Return (x, y) of the center of cell containing provided text 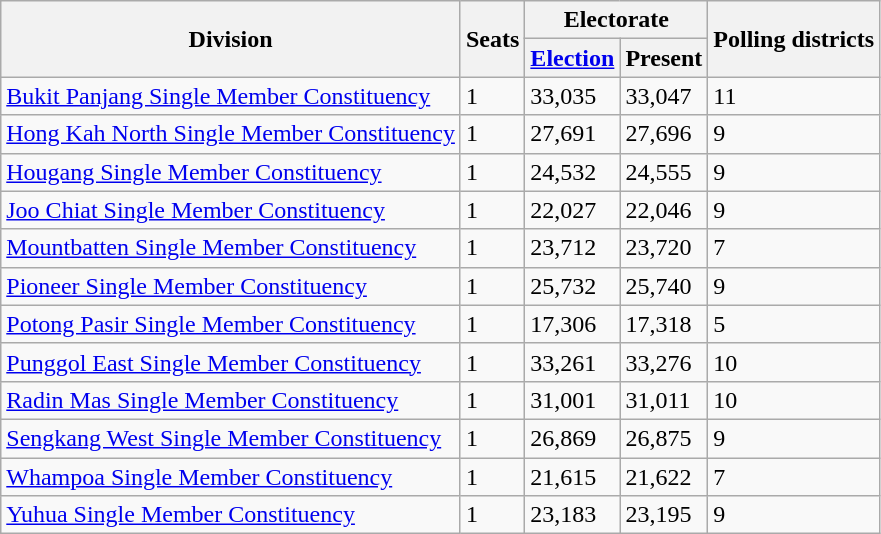
Radin Mas Single Member Constituency (231, 400)
Bukit Panjang Single Member Constituency (231, 96)
Division (231, 39)
21,622 (664, 477)
Yuhua Single Member Constituency (231, 515)
23,195 (664, 515)
11 (794, 96)
17,318 (664, 324)
Joo Chiat Single Member Constituency (231, 210)
27,691 (572, 134)
25,732 (572, 286)
Polling districts (794, 39)
26,869 (572, 438)
31,001 (572, 400)
33,035 (572, 96)
Mountbatten Single Member Constituency (231, 248)
22,027 (572, 210)
17,306 (572, 324)
Seats (492, 39)
23,712 (572, 248)
33,276 (664, 362)
26,875 (664, 438)
Electorate (616, 20)
23,720 (664, 248)
Present (664, 58)
24,555 (664, 172)
Sengkang West Single Member Constituency (231, 438)
Hong Kah North Single Member Constituency (231, 134)
33,261 (572, 362)
23,183 (572, 515)
24,532 (572, 172)
Pioneer Single Member Constituency (231, 286)
Whampoa Single Member Constituency (231, 477)
Hougang Single Member Constituency (231, 172)
22,046 (664, 210)
31,011 (664, 400)
21,615 (572, 477)
Election (572, 58)
Potong Pasir Single Member Constituency (231, 324)
5 (794, 324)
27,696 (664, 134)
33,047 (664, 96)
25,740 (664, 286)
Punggol East Single Member Constituency (231, 362)
